For the text-containing cell, return its midpoint in [x, y] coordinate format. 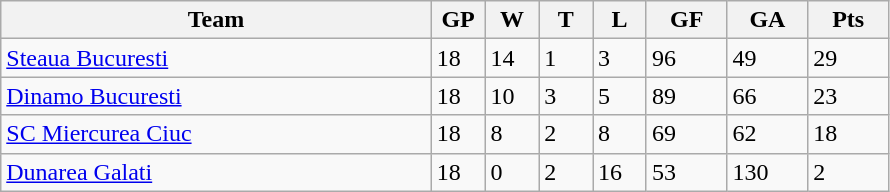
GA [768, 20]
49 [768, 58]
L [620, 20]
1 [566, 58]
130 [768, 172]
62 [768, 134]
W [512, 20]
10 [512, 96]
29 [848, 58]
SC Miercurea Ciuc [216, 134]
69 [686, 134]
Pts [848, 20]
16 [620, 172]
53 [686, 172]
Dinamo Bucuresti [216, 96]
Steaua Bucuresti [216, 58]
GP [458, 20]
23 [848, 96]
Team [216, 20]
GF [686, 20]
T [566, 20]
5 [620, 96]
14 [512, 58]
Dunarea Galati [216, 172]
89 [686, 96]
66 [768, 96]
96 [686, 58]
0 [512, 172]
